Search for the cell housing the specified text and yield its [X, Y] center coordinate. 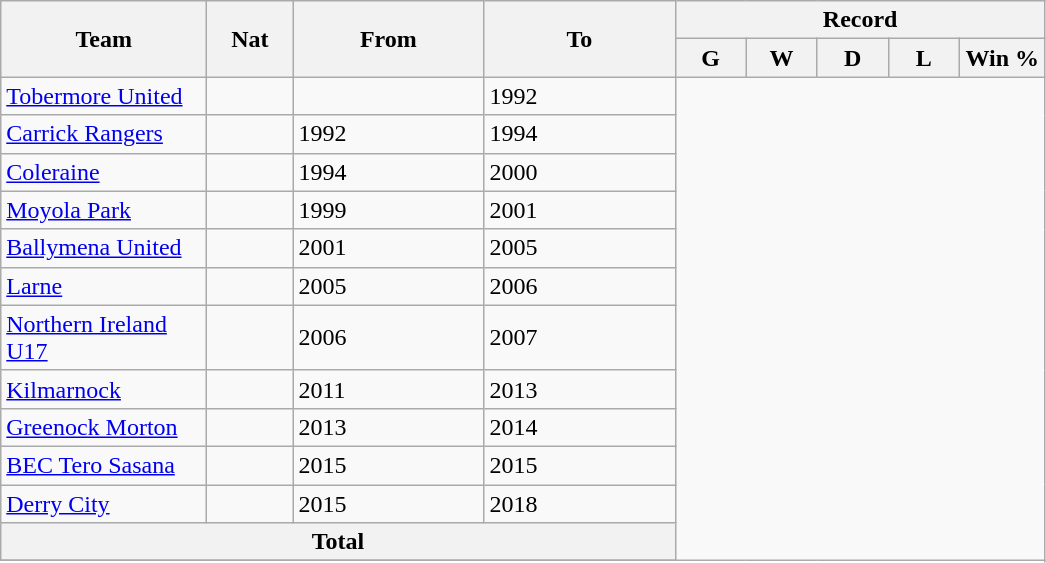
1999 [388, 210]
2000 [580, 172]
L [924, 58]
Greenock Morton [104, 427]
From [388, 39]
Coleraine [104, 172]
To [580, 39]
2014 [580, 427]
Larne [104, 286]
Total [338, 542]
BEC Tero Sasana [104, 465]
Tobermore United [104, 96]
Moyola Park [104, 210]
Team [104, 39]
Northern Ireland U17 [104, 338]
Carrick Rangers [104, 134]
Ballymena United [104, 248]
2018 [580, 503]
Record [860, 20]
2007 [580, 338]
G [710, 58]
W [782, 58]
D [852, 58]
Win % [1002, 58]
Kilmarnock [104, 389]
Derry City [104, 503]
Nat [250, 39]
2011 [388, 389]
